Capture the cell that displays the provided text and extract its (x, y) central coordinate. 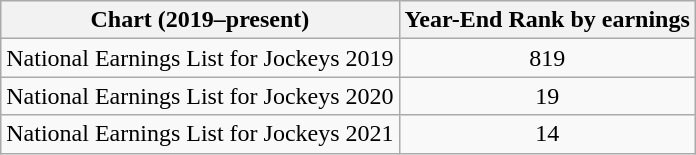
Chart (2019–present) (200, 20)
National Earnings List for Jockeys 2020 (200, 96)
14 (547, 134)
National Earnings List for Jockeys 2019 (200, 58)
National Earnings List for Jockeys 2021 (200, 134)
Year-End Rank by earnings (547, 20)
819 (547, 58)
19 (547, 96)
